Return the (x, y) coordinate for the center point of the cell that contains the specified text.  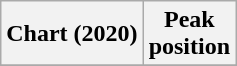
Peakposition (189, 34)
Chart (2020) (72, 34)
